Scan for the cell matching the given text and deliver its [X, Y] coordinate at center. 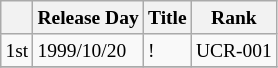
Rank [234, 18]
UCR-001 [234, 50]
Release Day [88, 18]
1999/10/20 [88, 50]
Title [167, 18]
1st [17, 50]
! [167, 50]
